Return (x, y) of the center of cell containing provided text 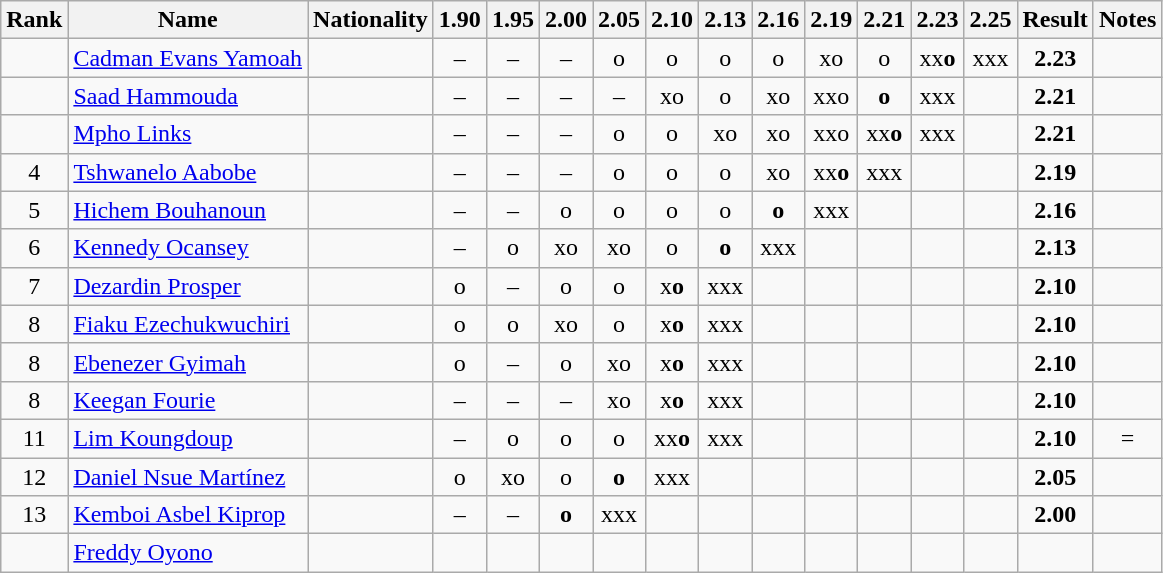
11 (34, 438)
Hichem Bouhanoun (188, 210)
4 (34, 172)
Ebenezer Gyimah (188, 362)
Fiaku Ezechukwuchiri (188, 324)
Kemboi Asbel Kiprop (188, 515)
1.90 (460, 20)
Nationality (371, 20)
Name (188, 20)
7 (34, 286)
6 (34, 248)
Result (1055, 20)
5 (34, 210)
Daniel Nsue Martínez (188, 477)
Cadman Evans Yamoah (188, 58)
Rank (34, 20)
= (1127, 438)
12 (34, 477)
Saad Hammouda (188, 96)
Lim Koungdoup (188, 438)
13 (34, 515)
Keegan Fourie (188, 400)
Notes (1127, 20)
2.25 (990, 20)
Kennedy Ocansey (188, 248)
1.95 (512, 20)
Mpho Links (188, 134)
Tshwanelo Aabobe (188, 172)
Freddy Oyono (188, 553)
Dezardin Prosper (188, 286)
